Pinpoint the cell where the given text exists, returning its (x, y) midpoint coordinate. 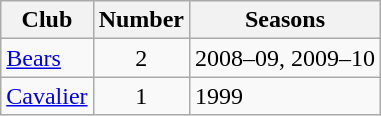
2008–09, 2009–10 (286, 58)
1 (141, 96)
2 (141, 58)
Bears (47, 58)
1999 (286, 96)
Seasons (286, 20)
Number (141, 20)
Cavalier (47, 96)
Club (47, 20)
